Pinpoint the cell where the given text exists, returning its (x, y) midpoint coordinate. 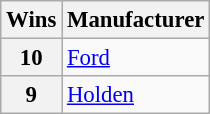
10 (32, 58)
Manufacturer (136, 20)
Ford (136, 58)
9 (32, 95)
Holden (136, 95)
Wins (32, 20)
